Pinpoint the cell where the given text exists, returning its (X, Y) midpoint coordinate. 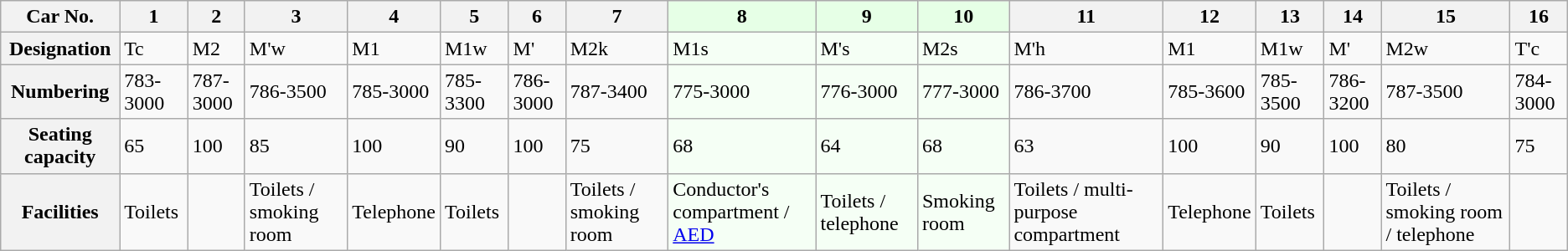
10 (963, 17)
M2k (616, 49)
1 (154, 17)
786-3500 (297, 92)
787-3000 (216, 92)
786-3700 (1086, 92)
15 (1446, 17)
80 (1446, 146)
M'w (297, 49)
6 (537, 17)
Facilities (60, 212)
Designation (60, 49)
11 (1086, 17)
85 (297, 146)
Tc (154, 49)
8 (742, 17)
787-3400 (616, 92)
7 (616, 17)
12 (1210, 17)
Seating capacity (60, 146)
63 (1086, 146)
785-3300 (474, 92)
786-3000 (537, 92)
777-3000 (963, 92)
4 (394, 17)
13 (1290, 17)
M2w (1446, 49)
Numbering (60, 92)
785-3500 (1290, 92)
783-3000 (154, 92)
Conductor's compartment / AED (742, 212)
785-3600 (1210, 92)
M'h (1086, 49)
3 (297, 17)
785-3000 (394, 92)
787-3500 (1446, 92)
Car No. (60, 17)
Toilets / smoking room / telephone (1446, 212)
M2 (216, 49)
Smoking room (963, 212)
65 (154, 146)
M1s (742, 49)
Toilets / multi-purpose compartment (1086, 212)
M's (867, 49)
5 (474, 17)
9 (867, 17)
2 (216, 17)
14 (1353, 17)
784-3000 (1539, 92)
T'c (1539, 49)
64 (867, 146)
16 (1539, 17)
775-3000 (742, 92)
786-3200 (1353, 92)
M2s (963, 49)
776-3000 (867, 92)
Toilets / telephone (867, 212)
